Detect which cell encompasses the target text, then output its (x, y) center coordinate. 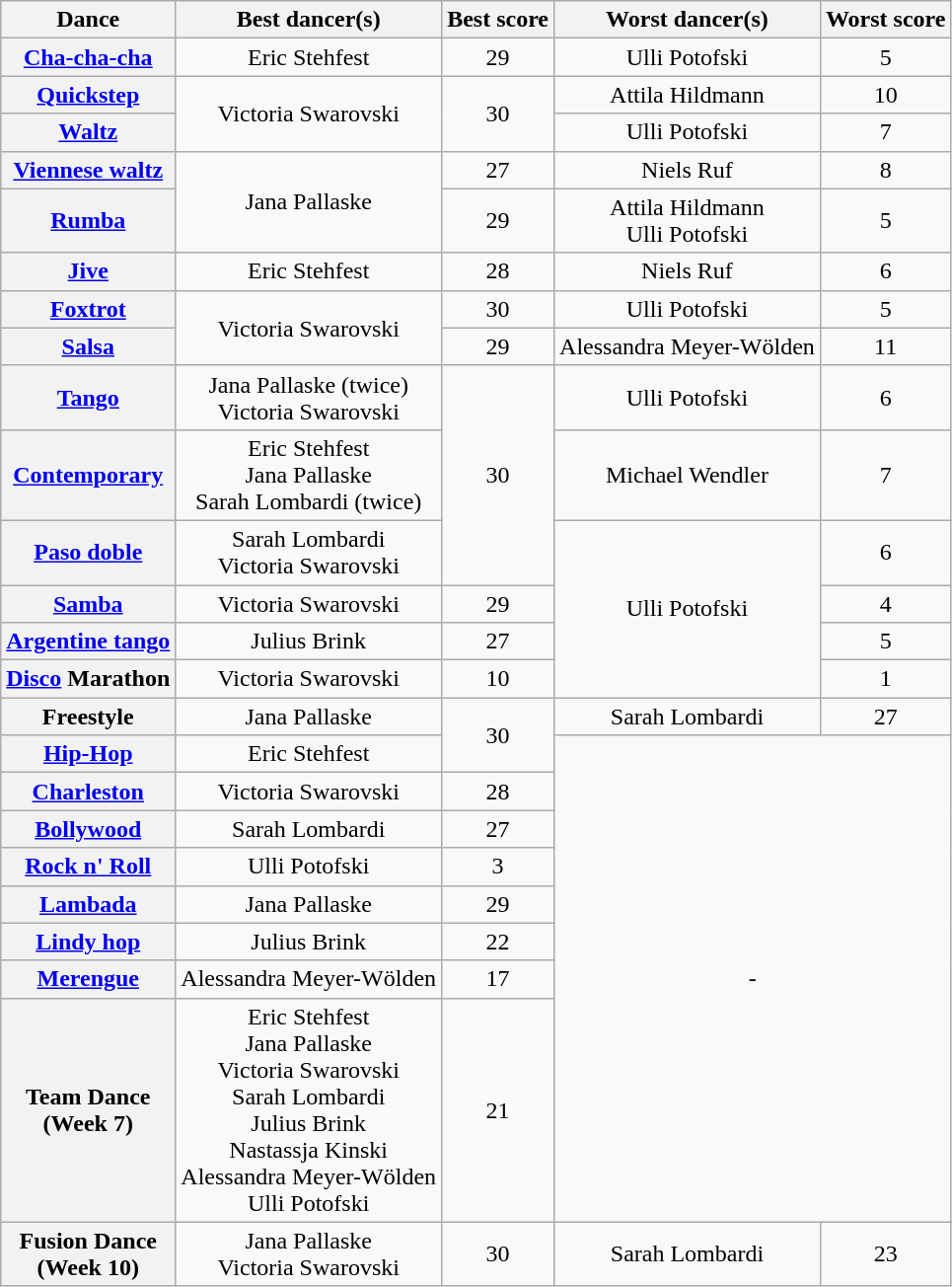
23 (886, 1253)
Lambada (89, 904)
Attila HildmannUlli Potofski (688, 221)
8 (886, 170)
Attila Hildmann (688, 95)
Cha-cha-cha (89, 57)
Disco Marathon (89, 679)
Worst score (886, 20)
- (753, 979)
Best score (498, 20)
Eric StehfestJana PallaskeVictoria SwarovskiSarah LombardiJulius BrinkNastassja KinskiAlessandra Meyer-WöldenUlli Potofski (309, 1109)
Hip-Hop (89, 754)
Best dancer(s) (309, 20)
Argentine tango (89, 642)
4 (886, 603)
11 (886, 346)
Contemporary (89, 475)
Sarah LombardiVictoria Swarovski (309, 553)
3 (498, 867)
Samba (89, 603)
Viennese waltz (89, 170)
17 (498, 979)
22 (498, 942)
Team Dance(Week 7) (89, 1109)
Michael Wendler (688, 475)
Eric StehfestJana PallaskeSarah Lombardi (twice) (309, 475)
21 (498, 1109)
Rock n' Roll (89, 867)
Salsa (89, 346)
Paso doble (89, 553)
Dance (89, 20)
Jive (89, 271)
Rumba (89, 221)
Charleston (89, 792)
Waltz (89, 132)
Freestyle (89, 717)
Bollywood (89, 829)
Worst dancer(s) (688, 20)
Lindy hop (89, 942)
Foxtrot (89, 309)
Jana PallaskeVictoria Swarovski (309, 1253)
Tango (89, 397)
Fusion Dance(Week 10) (89, 1253)
Merengue (89, 979)
Quickstep (89, 95)
1 (886, 679)
Jana Pallaske (twice)Victoria Swarovski (309, 397)
